Scan for the cell matching the given text and deliver its [x, y] coordinate at center. 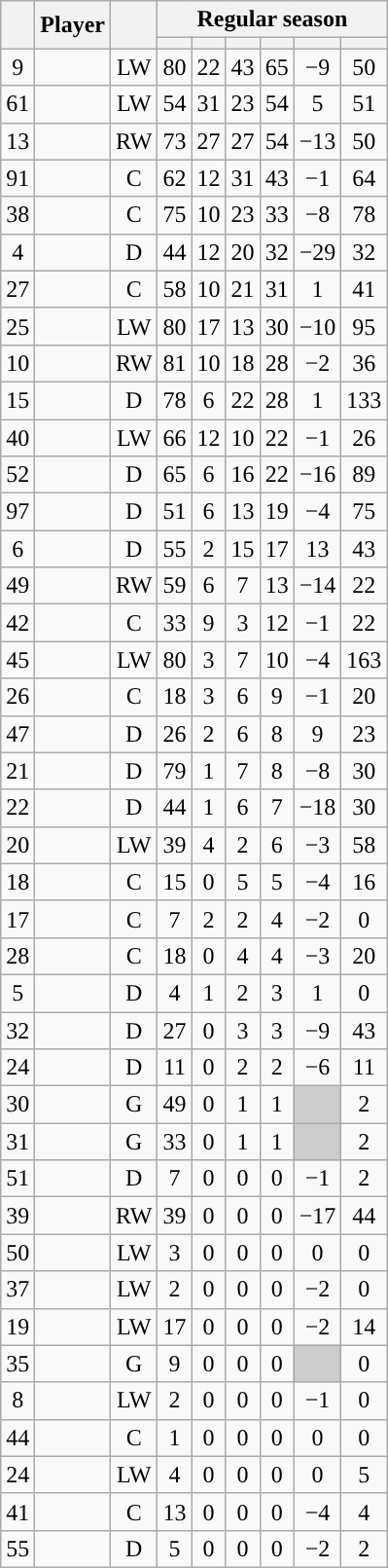
73 [175, 141]
163 [364, 660]
−13 [317, 141]
Player [73, 25]
38 [18, 215]
89 [364, 475]
95 [364, 326]
35 [18, 1364]
−10 [317, 326]
91 [18, 178]
97 [18, 512]
−17 [317, 1216]
37 [18, 1290]
47 [18, 734]
−14 [317, 586]
81 [175, 363]
Regular season [272, 19]
−16 [317, 475]
14 [364, 1327]
36 [364, 363]
−6 [317, 1068]
45 [18, 660]
42 [18, 623]
40 [18, 437]
−29 [317, 252]
66 [175, 437]
64 [364, 178]
−18 [317, 808]
133 [364, 400]
62 [175, 178]
79 [175, 771]
59 [175, 586]
61 [18, 104]
25 [18, 326]
52 [18, 475]
